Detect which cell encompasses the target text, then output its [X, Y] center coordinate. 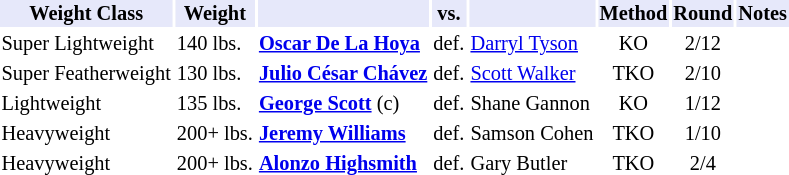
2/12 [703, 44]
135 lbs. [214, 104]
Oscar De La Hoya [342, 44]
Notes [763, 14]
Super Lightweight [86, 44]
Round [703, 14]
2/10 [703, 74]
Weight Class [86, 14]
130 lbs. [214, 74]
1/12 [703, 104]
George Scott (c) [342, 104]
Darryl Tyson [532, 44]
Julio César Chávez [342, 74]
vs. [449, 14]
140 lbs. [214, 44]
Samson Cohen [532, 134]
Jeremy Williams [342, 134]
Weight [214, 14]
Method [634, 14]
Shane Gannon [532, 104]
200+ lbs. [214, 134]
Heavyweight [86, 134]
Scott Walker [532, 74]
1/10 [703, 134]
Lightweight [86, 104]
Super Featherweight [86, 74]
